From the cell containing the given text, extract its center point as [X, Y] coordinate. 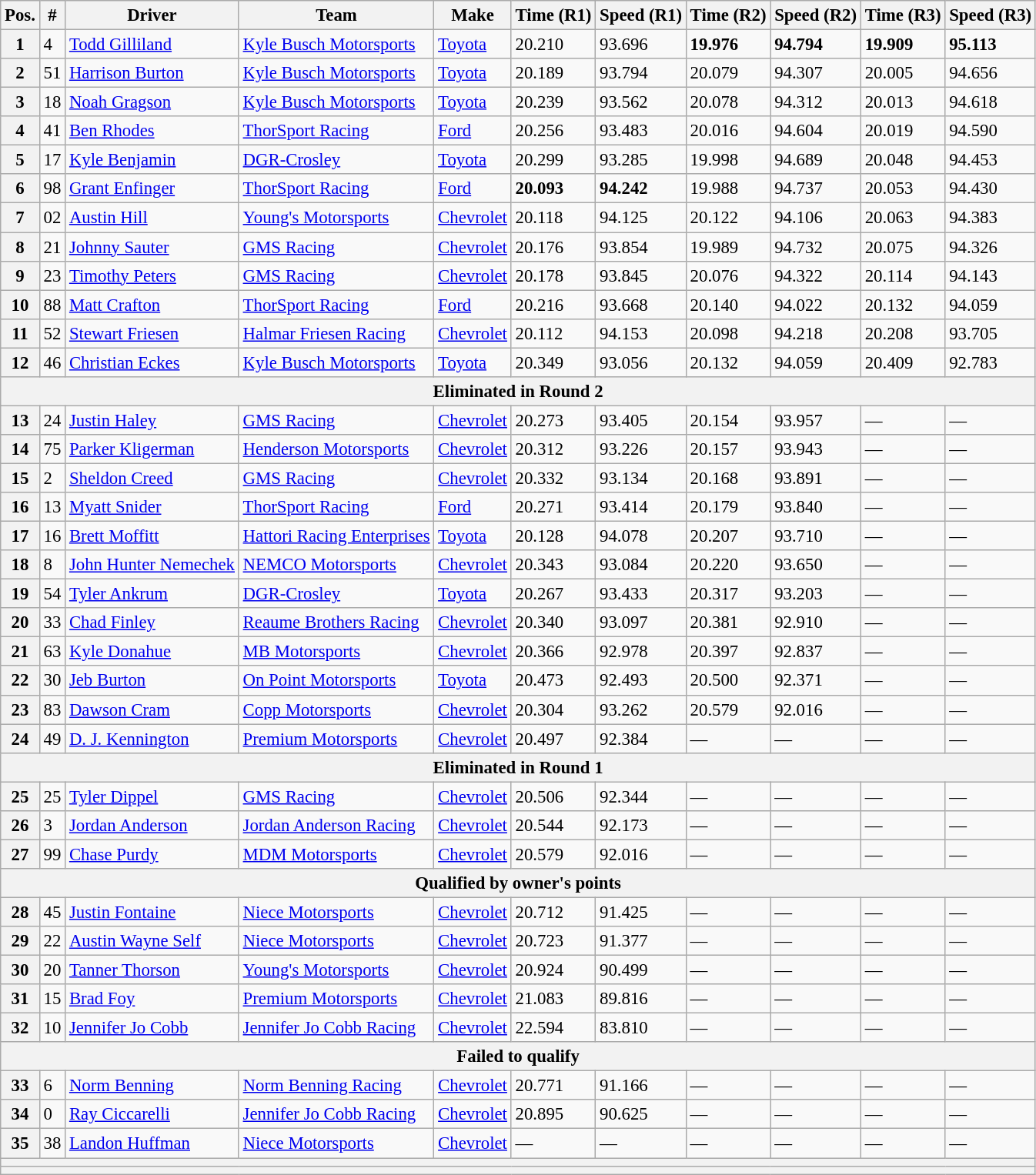
28 [20, 912]
Time (R3) [903, 15]
20.048 [903, 160]
93.562 [641, 102]
John Hunter Nemechek [152, 565]
20.098 [728, 333]
Landon Huffman [152, 1143]
20.299 [553, 160]
92.910 [816, 623]
Tyler Ankrum [152, 594]
20.349 [553, 362]
94.242 [641, 189]
35 [20, 1143]
# [52, 15]
93.405 [641, 420]
32 [20, 1028]
51 [52, 73]
21.083 [553, 999]
94.078 [641, 536]
20.895 [553, 1115]
92.978 [641, 652]
NEMCO Motorsports [336, 565]
41 [52, 131]
Brett Moffitt [152, 536]
20.075 [903, 247]
49 [52, 739]
Dawson Cram [152, 709]
20.506 [553, 796]
93.203 [816, 594]
Jennifer Jo Cobb [152, 1028]
92.384 [641, 739]
Speed (R3) [991, 15]
Noah Gragson [152, 102]
89.816 [641, 999]
20.178 [553, 275]
19.998 [728, 160]
Jordan Anderson [152, 826]
20.239 [553, 102]
52 [52, 333]
94.737 [816, 189]
Tyler Dippel [152, 796]
29 [20, 941]
95.113 [991, 45]
83.810 [641, 1028]
75 [52, 449]
20.208 [903, 333]
Ben Rhodes [152, 131]
31 [20, 999]
93.957 [816, 420]
20.712 [553, 912]
Myatt Snider [152, 507]
20.409 [903, 362]
Time (R2) [728, 15]
93.705 [991, 333]
92.173 [641, 826]
Timothy Peters [152, 275]
12 [20, 362]
20.500 [728, 681]
94.794 [816, 45]
Eliminated in Round 2 [519, 392]
20.093 [553, 189]
92.493 [641, 681]
Chase Purdy [152, 854]
Qualified by owner's points [519, 883]
94.307 [816, 73]
Eliminated in Round 1 [519, 767]
Speed (R1) [641, 15]
93.483 [641, 131]
Pos. [20, 15]
20.366 [553, 652]
5 [20, 160]
19.988 [728, 189]
92.837 [816, 652]
34 [20, 1115]
9 [20, 275]
Speed (R2) [816, 15]
20.079 [728, 73]
93.056 [641, 362]
93.943 [816, 449]
20.053 [903, 189]
20.016 [728, 131]
19 [20, 594]
98 [52, 189]
93.794 [641, 73]
D. J. Kennington [152, 739]
Stewart Friesen [152, 333]
91.166 [641, 1086]
93.854 [641, 247]
93.891 [816, 478]
93.097 [641, 623]
02 [52, 218]
20.189 [553, 73]
Make [473, 15]
20.128 [553, 536]
Ray Ciccarelli [152, 1115]
94.143 [991, 275]
93.134 [641, 478]
Brad Foy [152, 999]
94.022 [816, 305]
94.732 [816, 247]
94.383 [991, 218]
Jordan Anderson Racing [336, 826]
Reaume Brothers Racing [336, 623]
11 [20, 333]
27 [20, 854]
Christian Eckes [152, 362]
20.304 [553, 709]
20.544 [553, 826]
Norm Benning Racing [336, 1086]
20.122 [728, 218]
93.262 [641, 709]
20.179 [728, 507]
20.771 [553, 1086]
90.499 [641, 970]
Copp Motorsports [336, 709]
94.125 [641, 218]
63 [52, 652]
93.414 [641, 507]
Kyle Donahue [152, 652]
20.140 [728, 305]
Jeb Burton [152, 681]
93.650 [816, 565]
Team [336, 15]
Justin Fontaine [152, 912]
7 [20, 218]
93.840 [816, 507]
93.668 [641, 305]
20.273 [553, 420]
20.924 [553, 970]
94.218 [816, 333]
On Point Motorsports [336, 681]
Austin Hill [152, 218]
93.084 [641, 565]
45 [52, 912]
Grant Enfinger [152, 189]
20.210 [553, 45]
20.076 [728, 275]
20.381 [728, 623]
26 [20, 826]
20.078 [728, 102]
20.397 [728, 652]
91.425 [641, 912]
20.114 [903, 275]
20.317 [728, 594]
Todd Gilliland [152, 45]
1 [20, 45]
19.909 [903, 45]
20.271 [553, 507]
Time (R1) [553, 15]
19.989 [728, 247]
20.220 [728, 565]
Hattori Racing Enterprises [336, 536]
Austin Wayne Self [152, 941]
94.153 [641, 333]
20.312 [553, 449]
Johnny Sauter [152, 247]
Halmar Friesen Racing [336, 333]
88 [52, 305]
Sheldon Creed [152, 478]
20.168 [728, 478]
20.207 [728, 536]
20.216 [553, 305]
93.710 [816, 536]
94.453 [991, 160]
Kyle Benjamin [152, 160]
90.625 [641, 1115]
20.343 [553, 565]
20.157 [728, 449]
54 [52, 594]
20.267 [553, 594]
Harrison Burton [152, 73]
93.433 [641, 594]
Chad Finley [152, 623]
93.226 [641, 449]
94.590 [991, 131]
92.371 [816, 681]
Parker Kligerman [152, 449]
20.332 [553, 478]
94.430 [991, 189]
Henderson Motorsports [336, 449]
MDM Motorsports [336, 854]
94.106 [816, 218]
MB Motorsports [336, 652]
94.604 [816, 131]
Norm Benning [152, 1086]
94.618 [991, 102]
94.656 [991, 73]
20.497 [553, 739]
20.340 [553, 623]
19.976 [728, 45]
46 [52, 362]
20.005 [903, 73]
99 [52, 854]
20.063 [903, 218]
20.112 [553, 333]
38 [52, 1143]
94.689 [816, 160]
20.723 [553, 941]
92.783 [991, 362]
20.019 [903, 131]
20.473 [553, 681]
83 [52, 709]
94.312 [816, 102]
Tanner Thorson [152, 970]
Driver [152, 15]
20.118 [553, 218]
93.285 [641, 160]
91.377 [641, 941]
20.013 [903, 102]
0 [52, 1115]
20.176 [553, 247]
Justin Haley [152, 420]
94.326 [991, 247]
94.322 [816, 275]
Matt Crafton [152, 305]
92.344 [641, 796]
20.256 [553, 131]
20.154 [728, 420]
Failed to qualify [519, 1056]
93.845 [641, 275]
14 [20, 449]
93.696 [641, 45]
22.594 [553, 1028]
